For the text-containing cell, return its midpoint in (X, Y) coordinate format. 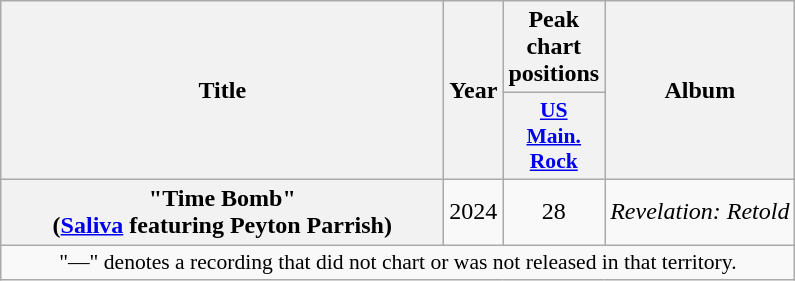
28 (554, 212)
USMain.Rock (554, 136)
Revelation: Retold (700, 212)
Year (474, 90)
"—" denotes a recording that did not chart or was not released in that territory. (398, 262)
2024 (474, 212)
"Time Bomb"(Saliva featuring Peyton Parrish) (222, 212)
Title (222, 90)
Album (700, 90)
Peak chart positions (554, 47)
